Determine the (x, y) coordinate at the center of the cell enclosing the given text.  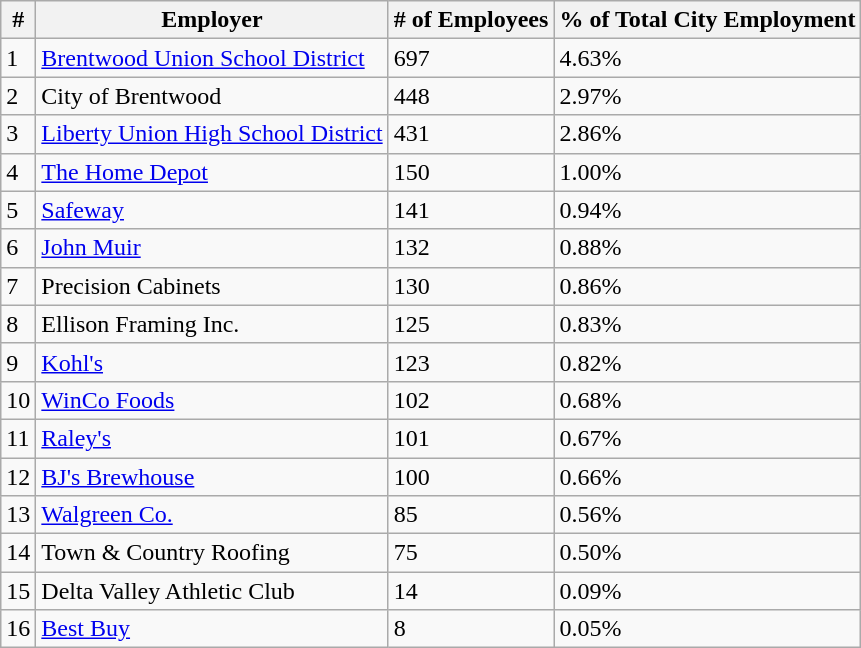
4.63% (708, 58)
0.83% (708, 324)
2.97% (708, 96)
141 (471, 210)
125 (471, 324)
2.86% (708, 134)
15 (18, 591)
123 (471, 362)
150 (471, 172)
6 (18, 248)
0.67% (708, 438)
0.56% (708, 515)
5 (18, 210)
697 (471, 58)
Safeway (212, 210)
# (18, 20)
13 (18, 515)
Brentwood Union School District (212, 58)
Liberty Union High School District (212, 134)
The Home Depot (212, 172)
0.66% (708, 477)
7 (18, 286)
431 (471, 134)
0.50% (708, 553)
Kohl's (212, 362)
0.88% (708, 248)
City of Brentwood (212, 96)
132 (471, 248)
101 (471, 438)
0.82% (708, 362)
Raley's (212, 438)
# of Employees (471, 20)
BJ's Brewhouse (212, 477)
WinCo Foods (212, 400)
10 (18, 400)
2 (18, 96)
0.86% (708, 286)
4 (18, 172)
100 (471, 477)
85 (471, 515)
% of Total City Employment (708, 20)
0.05% (708, 629)
11 (18, 438)
Delta Valley Athletic Club (212, 591)
448 (471, 96)
Ellison Framing Inc. (212, 324)
0.68% (708, 400)
12 (18, 477)
0.09% (708, 591)
1 (18, 58)
Town & Country Roofing (212, 553)
75 (471, 553)
Best Buy (212, 629)
Walgreen Co. (212, 515)
John Muir (212, 248)
0.94% (708, 210)
Employer (212, 20)
1.00% (708, 172)
3 (18, 134)
130 (471, 286)
Precision Cabinets (212, 286)
16 (18, 629)
9 (18, 362)
102 (471, 400)
